Determine the [x, y] coordinate at the center of the cell enclosing the given text.  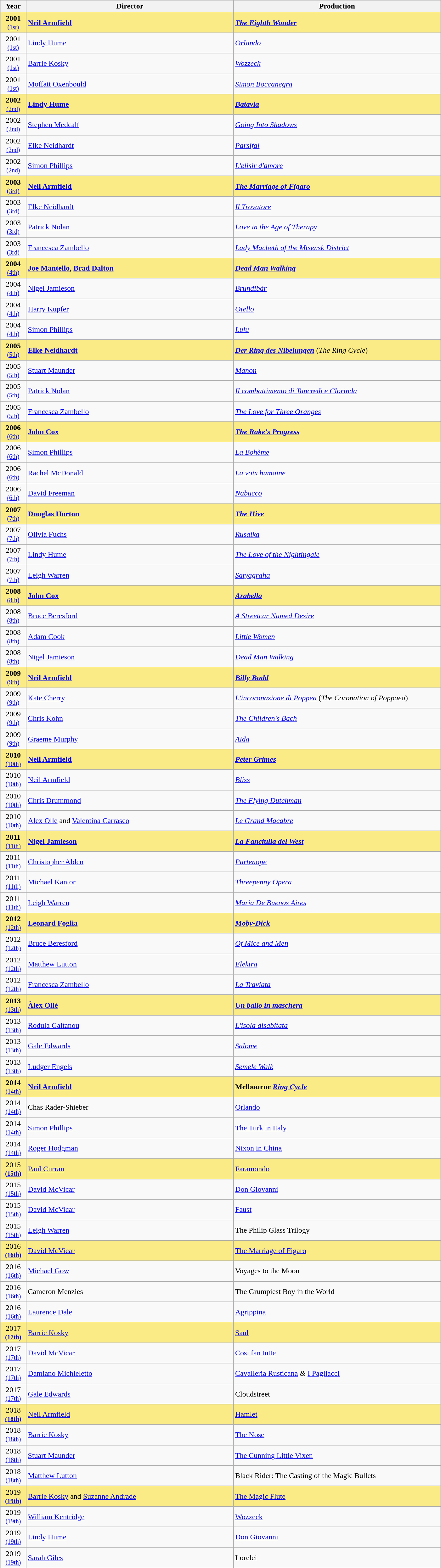
Going Into Shadows [337, 125]
Little Women [337, 637]
Billy Budd [337, 678]
Cavalleria Rusticana & I Pagliacci [337, 1374]
The Philip Glass Trilogy [337, 1230]
Il combattimento di Tancredi e Clorinda [337, 391]
Brundibár [337, 289]
Salome [337, 1046]
Olivia Fuchs [130, 534]
David Freeman [130, 493]
Satyagraha [337, 575]
Elektra [337, 964]
Agrippina [337, 1312]
Parsifal [337, 145]
Rodula Gaitanou [130, 1026]
Douglas Horton [130, 513]
Faust [337, 1209]
Rachel McDonald [130, 473]
Voyages to the Moon [337, 1271]
La Traviata [337, 985]
Of Mice and Men [337, 944]
Aida [337, 739]
L'incoronazione di Poppea (The Coronation of Poppaea) [337, 698]
Le Grand Macabre [337, 820]
L'isola disabitata [337, 1026]
The Love for Three Oranges [337, 412]
Nabucco [337, 493]
Chris Drummond [130, 800]
Batavia [337, 104]
Simon Boccanegra [337, 84]
Michael Gow [130, 1271]
Graeme Murphy [130, 739]
William Kentridge [130, 1516]
Paul Curran [130, 1168]
The Flying Dutchman [337, 800]
The Grumpiest Boy in the World [337, 1292]
The Love of the Nightingale [337, 554]
La Fanciulla del West [337, 841]
Joe Mantello, Brad Dalton [130, 268]
La Bohème [337, 452]
Moffatt Oxenbould [130, 84]
Un ballo in maschera [337, 1005]
Roger Hodgman [130, 1148]
Partenope [337, 861]
Threepenny Opera [337, 882]
Cameron Menzies [130, 1292]
Laurence Dale [130, 1312]
The Eighth Wonder [337, 23]
Director [130, 6]
Maria De Buenos Aires [337, 902]
Saul [337, 1333]
Manon [337, 371]
Lulu [337, 330]
Cosi fan tutte [337, 1353]
Stephen Medcalf [130, 125]
Leonard Foglia [130, 923]
A Streetcar Named Desire [337, 616]
Nixon in China [337, 1148]
Àlex Ollé [130, 1005]
Moby-Dick [337, 923]
The Nose [337, 1435]
Melbourne Ring Cycle [337, 1087]
The Children's Bach [337, 719]
Der Ring des Nibelungen (The Ring Cycle) [337, 350]
Adam Cook [130, 637]
Harry Kupfer [130, 309]
Peter Grimes [337, 759]
Chas Rader-Shieber [130, 1107]
Lady Macbeth of the Mtsensk District [337, 247]
Ludger Engels [130, 1067]
L'elisir d'amore [337, 165]
Chris Kohn [130, 719]
Il Trovatore [337, 206]
The Magic Flute [337, 1496]
The Turk in Italy [337, 1128]
The Rake's Progress [337, 432]
The Hive [337, 513]
Sarah Giles [130, 1557]
Barrie Kosky and Suzanne Andrade [130, 1496]
Black Rider: The Casting of the Magic Bullets [337, 1476]
Production [337, 6]
La voix humaine [337, 473]
Semele Walk [337, 1067]
Arabella [337, 596]
Rusalka [337, 534]
Michael Kantor [130, 882]
Faramondo [337, 1168]
Kate Cherry [130, 698]
Otello [337, 309]
Bliss [337, 780]
The Cunning Little Vixen [337, 1455]
Christopher Alden [130, 861]
Alex Olle and Valentina Carrasco [130, 820]
Year [13, 6]
Damiano Michieletto [130, 1374]
Cloudstreet [337, 1394]
Love in the Age of Therapy [337, 227]
Hamlet [337, 1414]
Lorelei [337, 1557]
